Output the [X, Y] coordinate of the center of the cell containing the given text.  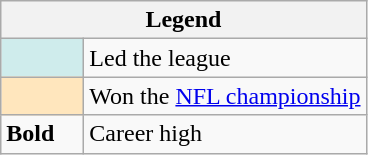
Legend [184, 20]
Bold [42, 134]
Career high [225, 134]
Led the league [225, 58]
Won the NFL championship [225, 96]
